Provide the [X, Y] coordinate of the cell's center where the given text is located.  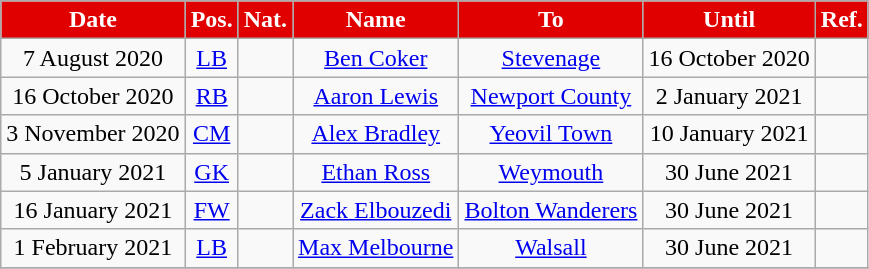
5 January 2021 [93, 172]
Yeovil Town [551, 134]
GK [212, 172]
Zack Elbouzedi [376, 210]
FW [212, 210]
Ethan Ross [376, 172]
Date [93, 20]
3 November 2020 [93, 134]
2 January 2021 [729, 96]
To [551, 20]
Until [729, 20]
Pos. [212, 20]
Bolton Wanderers [551, 210]
16 January 2021 [93, 210]
7 August 2020 [93, 58]
Ben Coker [376, 58]
Weymouth [551, 172]
Alex Bradley [376, 134]
CM [212, 134]
Walsall [551, 248]
Newport County [551, 96]
Ref. [842, 20]
10 January 2021 [729, 134]
Stevenage [551, 58]
Aaron Lewis [376, 96]
RB [212, 96]
Nat. [265, 20]
Name [376, 20]
1 February 2021 [93, 248]
Max Melbourne [376, 248]
